Extract the [x, y] coordinate from the center of the cell holding the provided text.  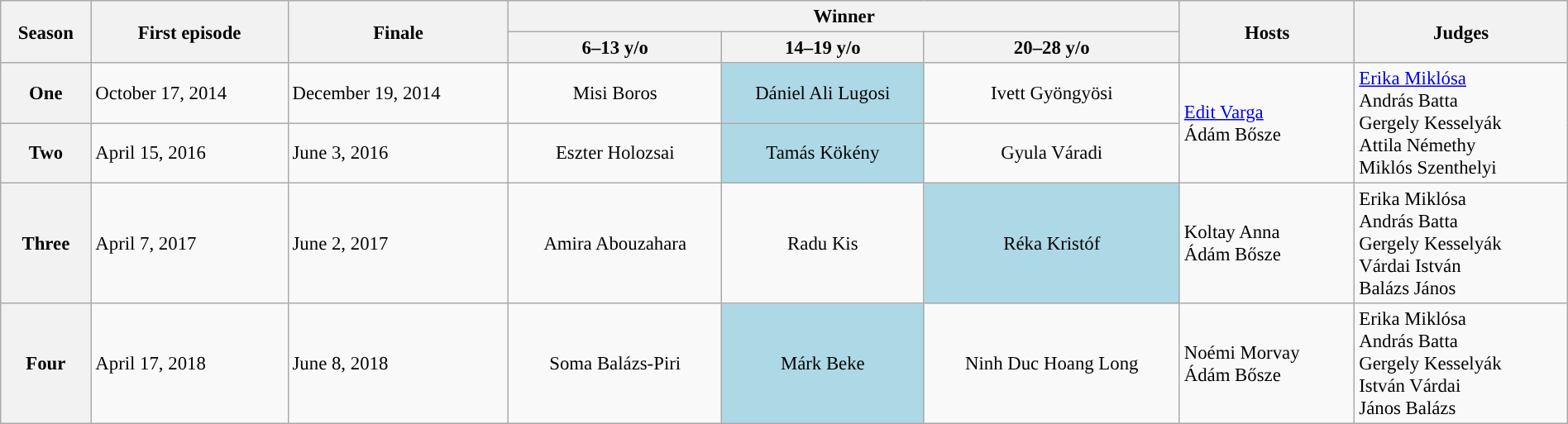
14–19 y/o [823, 48]
April 7, 2017 [189, 244]
Season [46, 31]
Noémi MorvayÁdám Bősze [1267, 364]
June 3, 2016 [399, 154]
Three [46, 244]
Erika MiklósaAndrás BattaGergely KesselyákAttila NémethyMiklós Szenthelyi [1460, 123]
Dániel Ali Lugosi [823, 93]
October 17, 2014 [189, 93]
June 8, 2018 [399, 364]
Misi Boros [615, 93]
April 15, 2016 [189, 154]
June 2, 2017 [399, 244]
Erika MiklósaAndrás BattaGergely KesselyákVárdai IstvánBalázs János [1460, 244]
Ivett Gyöngyösi [1052, 93]
Four [46, 364]
Réka Kristóf [1052, 244]
One [46, 93]
Erika MiklósaAndrás BattaGergely KesselyákIstván Várdai János Balázs [1460, 364]
Koltay AnnaÁdám Bősze [1267, 244]
Winner [844, 17]
First episode [189, 31]
Finale [399, 31]
Two [46, 154]
Ninh Duc Hoang Long [1052, 364]
Judges [1460, 31]
Eszter Holozsai [615, 154]
6–13 y/o [615, 48]
Hosts [1267, 31]
Radu Kis [823, 244]
20–28 y/o [1052, 48]
Tamás Kökény [823, 154]
Amira Abouzahara [615, 244]
Márk Beke [823, 364]
Gyula Váradi [1052, 154]
December 19, 2014 [399, 93]
Edit VargaÁdám Bősze [1267, 123]
April 17, 2018 [189, 364]
Soma Balázs-Piri [615, 364]
